Provide the (X, Y) coordinate of the cell's center where the given text is located.  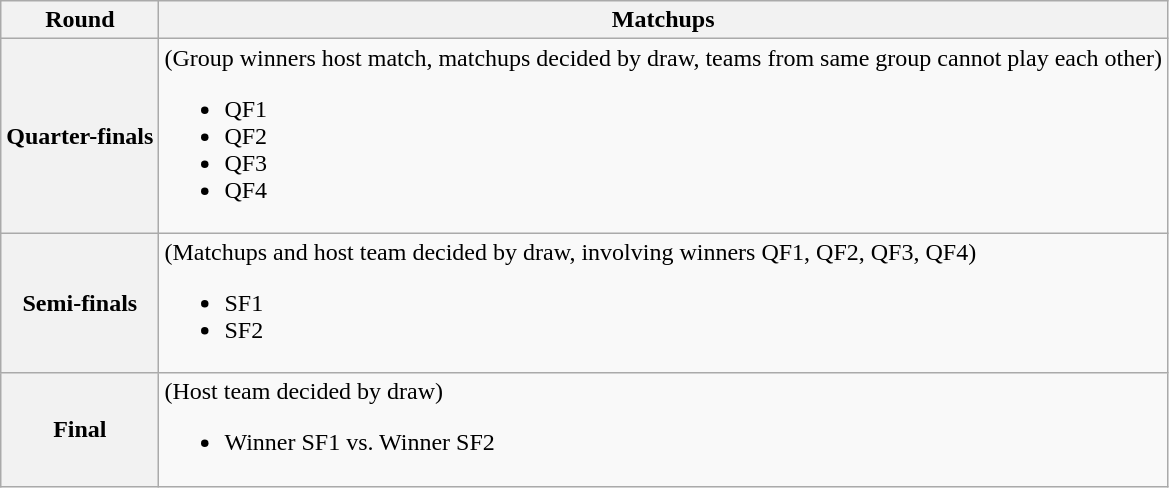
Quarter-finals (80, 136)
Semi-finals (80, 303)
Round (80, 20)
(Matchups and host team decided by draw, involving winners QF1, QF2, QF3, QF4)SF1SF2 (664, 303)
(Host team decided by draw)Winner SF1 vs. Winner SF2 (664, 430)
Final (80, 430)
Matchups (664, 20)
(Group winners host match, matchups decided by draw, teams from same group cannot play each other)QF1QF2QF3QF4 (664, 136)
